Return (X, Y) of the center of cell containing provided text 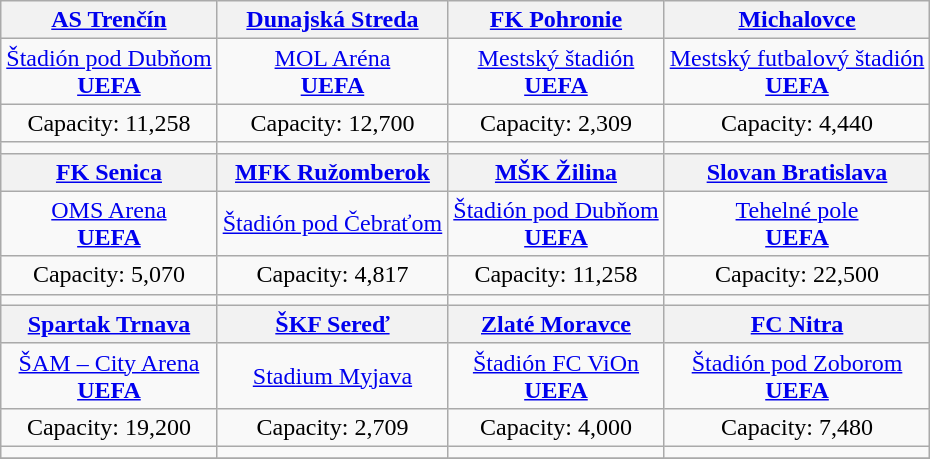
Mestský futbalový štadión UEFA (797, 72)
Capacity: 4,000 (556, 427)
Capacity: 22,500 (797, 275)
Capacity: 4,440 (797, 123)
MOL Aréna UEFA (332, 72)
Capacity: 2,709 (332, 427)
Štadión pod Zoborom UEFA (797, 376)
Capacity: 7,480 (797, 427)
OMS ArenaUEFA (109, 224)
ŠAM – City ArenaUEFA (109, 376)
Štadión pod Čebraťom (332, 224)
Capacity: 12,700 (332, 123)
AS Trenčín (109, 20)
MFK Ružomberok (332, 172)
Zlaté Moravce (556, 324)
FK Senica (109, 172)
Mestský štadión UEFA (556, 72)
FC Nitra (797, 324)
Dunajská Streda (332, 20)
Štadión FC ViOn UEFA (556, 376)
Capacity: 19,200 (109, 427)
Michalovce (797, 20)
Capacity: 4,817 (332, 275)
Capacity: 2,309 (556, 123)
Stadium Myjava (332, 376)
Spartak Trnava (109, 324)
FK Pohronie (556, 20)
Tehelné pole UEFA (797, 224)
ŠKF Sereď (332, 324)
MŠK Žilina (556, 172)
Slovan Bratislava (797, 172)
Capacity: 5,070 (109, 275)
